Search for the cell housing the specified text and yield its [X, Y] center coordinate. 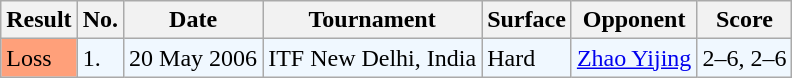
20 May 2006 [194, 58]
Tournament [372, 20]
2–6, 2–6 [744, 58]
Loss [39, 58]
Date [194, 20]
Result [39, 20]
Hard [527, 58]
1. [100, 58]
Surface [527, 20]
Zhao Yijing [634, 58]
ITF New Delhi, India [372, 58]
No. [100, 20]
Opponent [634, 20]
Score [744, 20]
